Scan for the cell matching the given text and deliver its [x, y] coordinate at center. 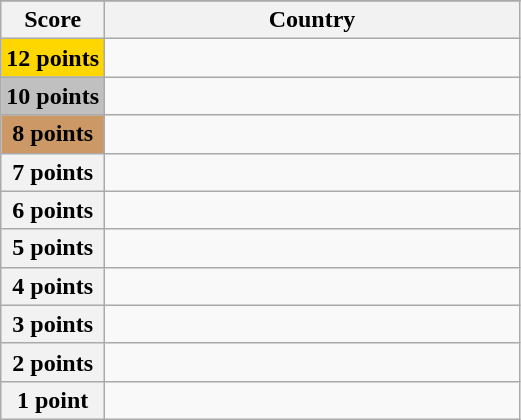
10 points [53, 96]
3 points [53, 324]
1 point [53, 400]
Score [53, 20]
Country [312, 20]
8 points [53, 134]
12 points [53, 58]
7 points [53, 172]
6 points [53, 210]
5 points [53, 248]
4 points [53, 286]
2 points [53, 362]
